Find where the given text appears and provide that cell's center as (x, y) coordinate. 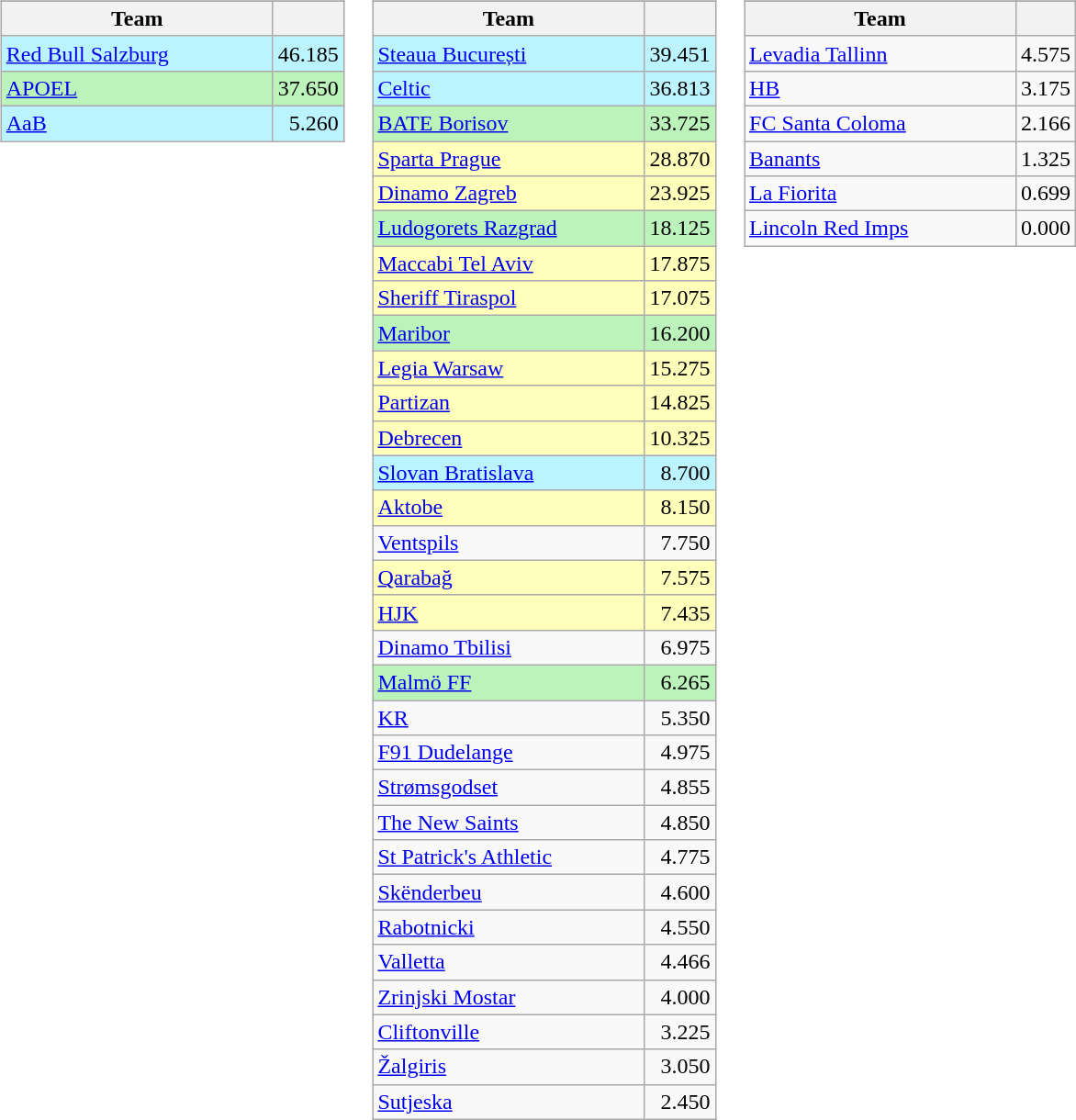
Sutjeska (509, 1102)
1.325 (1047, 159)
La Fiorita (880, 194)
Lincoln Red Imps (880, 229)
Steaua București (509, 53)
4.850 (679, 823)
10.325 (679, 438)
Aktobe (509, 508)
5.350 (679, 717)
3.225 (679, 1032)
Zrinjski Mostar (509, 997)
16.200 (679, 333)
14.825 (679, 403)
0.000 (1047, 229)
Rabotnicki (509, 927)
3.175 (1047, 88)
Ludogorets Razgrad (509, 229)
4.975 (679, 753)
15.275 (679, 368)
Levadia Tallinn (880, 53)
Cliftonville (509, 1032)
Banants (880, 159)
4.000 (679, 997)
4.855 (679, 788)
33.725 (679, 123)
17.075 (679, 298)
18.125 (679, 229)
Strømsgodset (509, 788)
Dinamo Tbilisi (509, 647)
4.775 (679, 857)
APOEL (137, 88)
4.466 (679, 962)
Sheriff Tiraspol (509, 298)
Valletta (509, 962)
KR (509, 717)
Red Bull Salzburg (137, 53)
Legia Warsaw (509, 368)
7.435 (679, 612)
0.699 (1047, 194)
5.260 (308, 123)
37.650 (308, 88)
Slovan Bratislava (509, 473)
Qarabağ (509, 577)
3.050 (679, 1067)
Malmö FF (509, 682)
4.550 (679, 927)
46.185 (308, 53)
4.600 (679, 892)
4.575 (1047, 53)
Žalgiris (509, 1067)
Celtic (509, 88)
8.700 (679, 473)
6.265 (679, 682)
Debrecen (509, 438)
39.451 (679, 53)
Maccabi Tel Aviv (509, 263)
2.450 (679, 1102)
BATE Borisov (509, 123)
Dinamo Zagreb (509, 194)
HB (880, 88)
Maribor (509, 333)
The New Saints (509, 823)
St Patrick's Athletic (509, 857)
17.875 (679, 263)
Sparta Prague (509, 159)
7.575 (679, 577)
Ventspils (509, 543)
23.925 (679, 194)
HJK (509, 612)
36.813 (679, 88)
2.166 (1047, 123)
28.870 (679, 159)
AaB (137, 123)
7.750 (679, 543)
F91 Dudelange (509, 753)
FC Santa Coloma (880, 123)
Skënderbeu (509, 892)
8.150 (679, 508)
6.975 (679, 647)
Partizan (509, 403)
